Search for the cell housing the specified text and yield its [x, y] center coordinate. 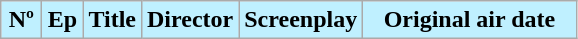
Original air date [470, 20]
Ep [62, 20]
Director [190, 20]
Title [112, 20]
Nº [22, 20]
Screenplay [301, 20]
